Find where the given text appears and provide that cell's center as [X, Y] coordinate. 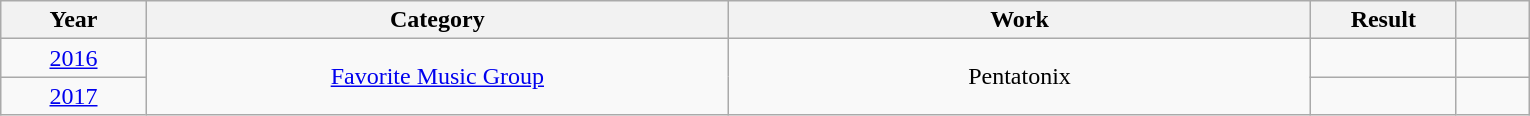
Favorite Music Group [437, 77]
Pentatonix [1019, 77]
2016 [74, 58]
Result [1384, 20]
Category [437, 20]
2017 [74, 96]
Year [74, 20]
Work [1019, 20]
